Output the [x, y] coordinate of the center of the cell containing the given text.  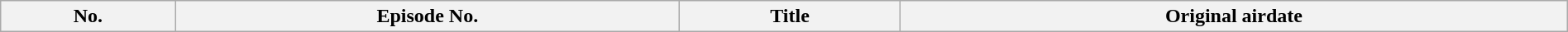
Episode No. [427, 16]
No. [88, 16]
Original airdate [1234, 16]
Title [791, 16]
